Provide the (X, Y) coordinate of the cell's center where the given text is located.  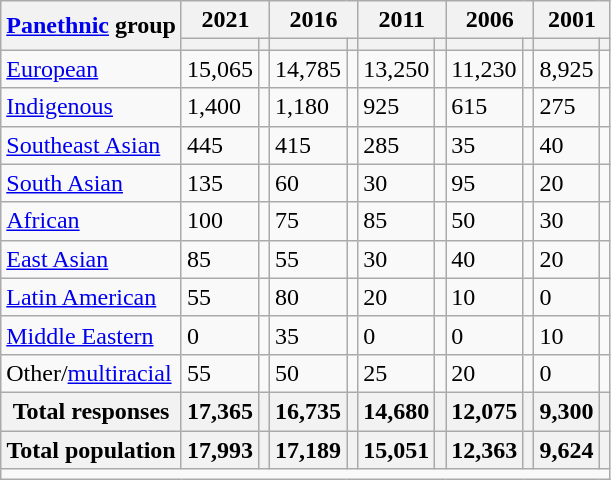
285 (396, 145)
135 (220, 183)
2011 (402, 20)
12,075 (484, 411)
60 (308, 183)
9,624 (566, 449)
Middle Eastern (92, 335)
25 (396, 373)
Latin American (92, 297)
15,051 (396, 449)
1,180 (308, 107)
11,230 (484, 69)
80 (308, 297)
615 (484, 107)
17,993 (220, 449)
East Asian (92, 259)
Total responses (92, 411)
9,300 (566, 411)
15,065 (220, 69)
South Asian (92, 183)
100 (220, 221)
2006 (490, 20)
13,250 (396, 69)
275 (566, 107)
Southeast Asian (92, 145)
Total population (92, 449)
1,400 (220, 107)
925 (396, 107)
95 (484, 183)
75 (308, 221)
2001 (572, 20)
8,925 (566, 69)
African (92, 221)
445 (220, 145)
European (92, 69)
Indigenous (92, 107)
Other/multiracial (92, 373)
17,365 (220, 411)
2021 (225, 20)
16,735 (308, 411)
Panethnic group (92, 26)
12,363 (484, 449)
415 (308, 145)
17,189 (308, 449)
14,680 (396, 411)
2016 (314, 20)
14,785 (308, 69)
